Search for the cell housing the specified text and yield its (x, y) center coordinate. 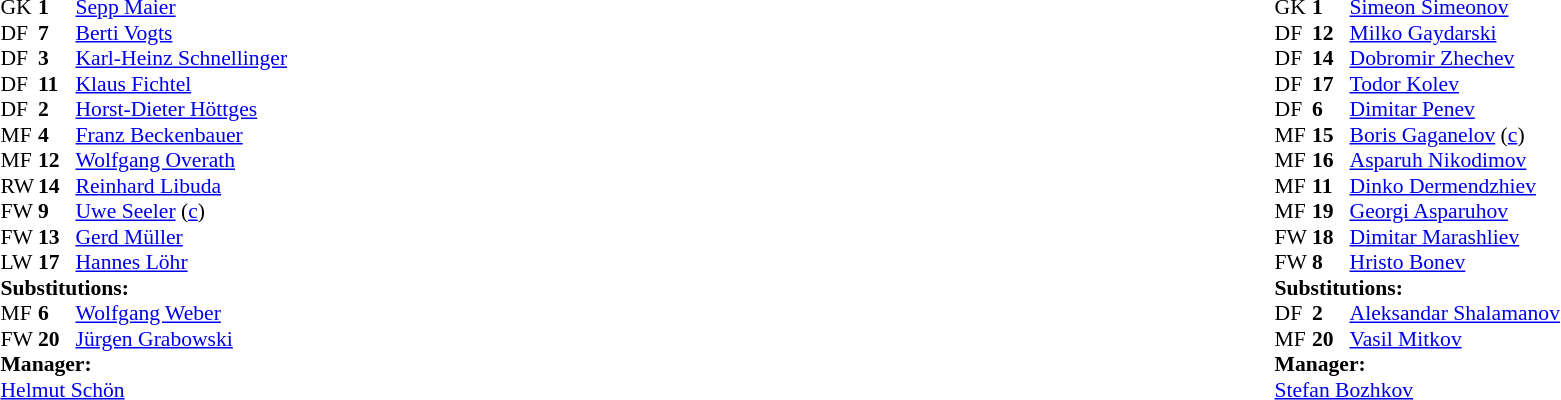
Hannes Löhr (182, 263)
7 (57, 33)
Gerd Müller (182, 237)
Dimitar Penev (1455, 109)
Uwe Seeler (c) (182, 211)
3 (57, 59)
Berti Vogts (182, 33)
13 (57, 237)
Jürgen Grabowski (182, 339)
18 (1331, 237)
16 (1331, 161)
9 (57, 211)
19 (1331, 211)
Vasil Mitkov (1455, 339)
Horst-Dieter Höttges (182, 109)
Dobromir Zhechev (1455, 59)
Todor Kolev (1455, 84)
Hristo Bonev (1455, 263)
Dimitar Marashliev (1455, 237)
15 (1331, 135)
8 (1331, 263)
Wolfgang Overath (182, 161)
4 (57, 135)
Karl-Heinz Schnellinger (182, 59)
Dinko Dermendzhiev (1455, 186)
Aleksandar Shalamanov (1455, 313)
Reinhard Libuda (182, 186)
Milko Gaydarski (1455, 33)
Franz Beckenbauer (182, 135)
Wolfgang Weber (182, 313)
Asparuh Nikodimov (1455, 161)
RW (19, 186)
Klaus Fichtel (182, 84)
Boris Gaganelov (c) (1455, 135)
LW (19, 263)
Georgi Asparuhov (1455, 211)
